For the text-containing cell, return its midpoint in (X, Y) coordinate format. 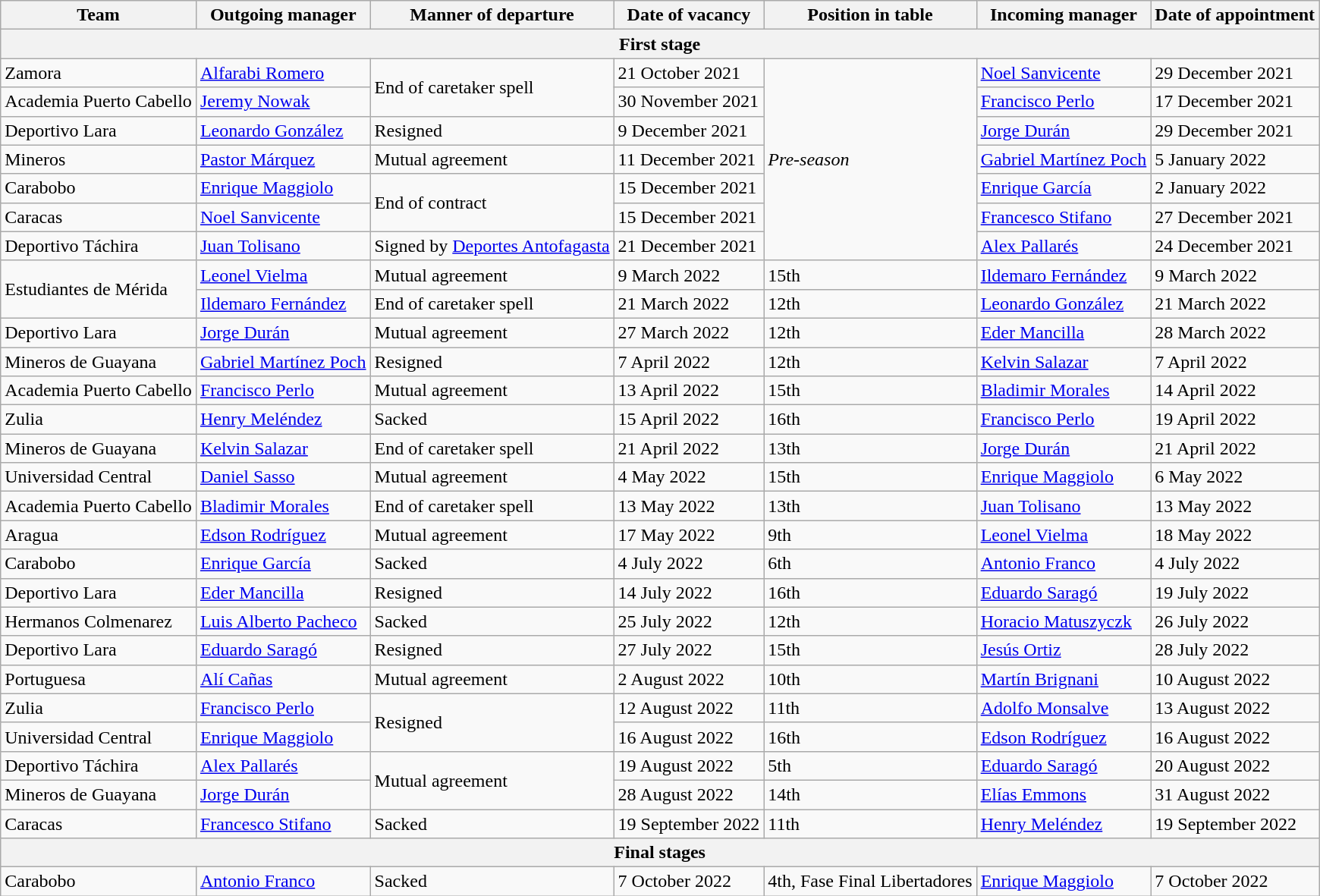
26 July 2022 (1235, 621)
27 July 2022 (689, 650)
Signed by Deportes Antofagasta (492, 246)
Hermanos Colmenarez (99, 621)
17 May 2022 (689, 535)
25 July 2022 (689, 621)
19 April 2022 (1235, 420)
31 August 2022 (1235, 794)
14 April 2022 (1235, 391)
12 August 2022 (689, 708)
Manner of departure (492, 15)
Luis Alberto Pacheco (283, 621)
27 December 2021 (1235, 217)
End of contract (492, 203)
Team (99, 15)
5th (870, 766)
Portuguesa (99, 679)
Elías Emmons (1064, 794)
21 October 2021 (689, 73)
4th, Fase Final Libertadores (870, 882)
Outgoing manager (283, 15)
Jesús Ortiz (1064, 650)
5 January 2022 (1235, 159)
27 March 2022 (689, 332)
Position in table (870, 15)
18 May 2022 (1235, 535)
19 August 2022 (689, 766)
21 December 2021 (689, 246)
Estudiantes de Mérida (99, 289)
Pre-season (870, 159)
28 August 2022 (689, 794)
Pastor Márquez (283, 159)
24 December 2021 (1235, 246)
Adolfo Monsalve (1064, 708)
Alfarabi Romero (283, 73)
Martín Brignani (1064, 679)
15 April 2022 (689, 420)
Horacio Matuszyczk (1064, 621)
Incoming manager (1064, 15)
14th (870, 794)
6th (870, 564)
20 August 2022 (1235, 766)
19 July 2022 (1235, 593)
First stage (660, 44)
30 November 2021 (689, 102)
13 August 2022 (1235, 708)
17 December 2021 (1235, 102)
Date of appointment (1235, 15)
2 January 2022 (1235, 188)
Date of vacancy (689, 15)
13 April 2022 (689, 391)
Daniel Sasso (283, 477)
28 March 2022 (1235, 332)
6 May 2022 (1235, 477)
2 August 2022 (689, 679)
Jeremy Nowak (283, 102)
9th (870, 535)
Mineros (99, 159)
10th (870, 679)
Alí Cañas (283, 679)
14 July 2022 (689, 593)
11 December 2021 (689, 159)
Zamora (99, 73)
10 August 2022 (1235, 679)
Aragua (99, 535)
9 December 2021 (689, 130)
4 May 2022 (689, 477)
Final stages (660, 853)
28 July 2022 (1235, 650)
